Capture the cell that displays the provided text and extract its (x, y) central coordinate. 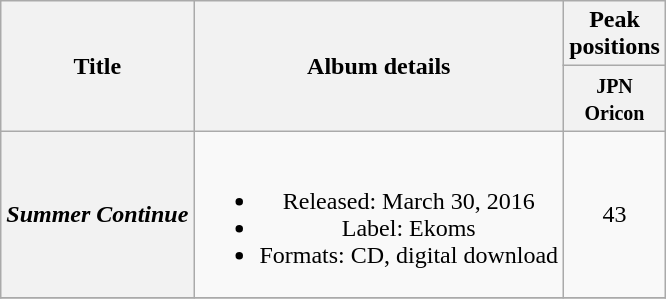
Title (98, 66)
Album details (379, 66)
43 (615, 214)
JPNOricon (615, 98)
Peak positions (615, 34)
Summer Continue (98, 214)
Released: March 30, 2016Label: EkomsFormats: CD, digital download (379, 214)
